Scan for the cell matching the given text and deliver its (x, y) coordinate at center. 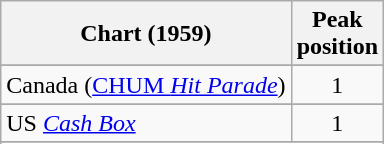
US Cash Box (146, 123)
Canada (CHUM Hit Parade) (146, 85)
Chart (1959) (146, 34)
Peakposition (337, 34)
